Pinpoint the cell where the given text exists, returning its (x, y) midpoint coordinate. 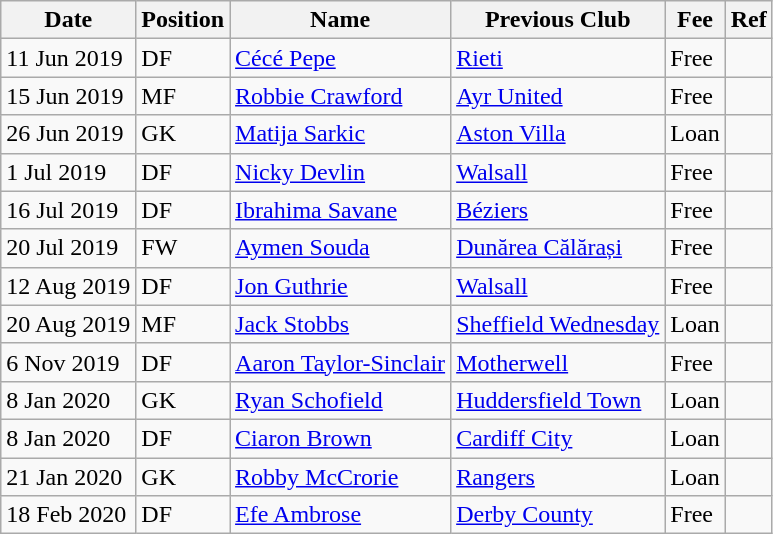
20 Aug 2019 (68, 324)
Cécé Pepe (340, 58)
Ryan Schofield (340, 400)
Previous Club (558, 20)
12 Aug 2019 (68, 286)
Cardiff City (558, 438)
Rieti (558, 58)
6 Nov 2019 (68, 362)
Rangers (558, 477)
26 Jun 2019 (68, 134)
Sheffield Wednesday (558, 324)
Ayr United (558, 96)
Aymen Souda (340, 248)
21 Jan 2020 (68, 477)
Derby County (558, 515)
Date (68, 20)
Ibrahima Savane (340, 210)
Dunărea Călărași (558, 248)
Aaron Taylor-Sinclair (340, 362)
Ciaron Brown (340, 438)
15 Jun 2019 (68, 96)
1 Jul 2019 (68, 172)
11 Jun 2019 (68, 58)
Ref (748, 20)
Huddersfield Town (558, 400)
Motherwell (558, 362)
FW (183, 248)
Matija Sarkic (340, 134)
Robby McCrorie (340, 477)
Fee (695, 20)
Robbie Crawford (340, 96)
Jack Stobbs (340, 324)
18 Feb 2020 (68, 515)
Aston Villa (558, 134)
Position (183, 20)
Nicky Devlin (340, 172)
Béziers (558, 210)
Name (340, 20)
16 Jul 2019 (68, 210)
20 Jul 2019 (68, 248)
Efe Ambrose (340, 515)
Jon Guthrie (340, 286)
